Capture the cell that displays the provided text and extract its (x, y) central coordinate. 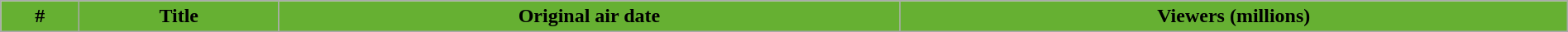
Viewers (millions) (1234, 16)
Title (179, 16)
# (40, 16)
Original air date (589, 16)
